Detect which cell encompasses the target text, then output its (X, Y) center coordinate. 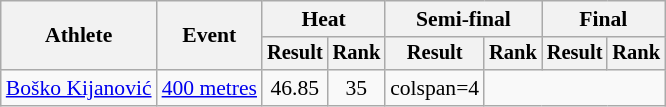
Semi-final (464, 19)
Athlete (79, 36)
colspan=4 (434, 88)
35 (357, 88)
Event (210, 36)
Boško Kijanović (79, 88)
46.85 (295, 88)
Final (604, 19)
Heat (324, 19)
400 metres (210, 88)
